Capture the cell that displays the provided text and extract its (x, y) central coordinate. 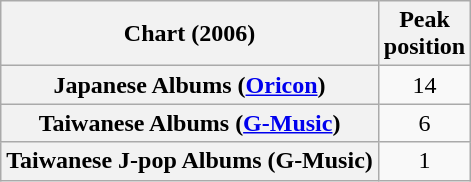
14 (424, 85)
6 (424, 123)
Taiwanese J-pop Albums (G-Music) (190, 161)
Chart (2006) (190, 34)
1 (424, 161)
Peakposition (424, 34)
Taiwanese Albums (G-Music) (190, 123)
Japanese Albums (Oricon) (190, 85)
